From the cell containing the given text, extract its center point as [x, y] coordinate. 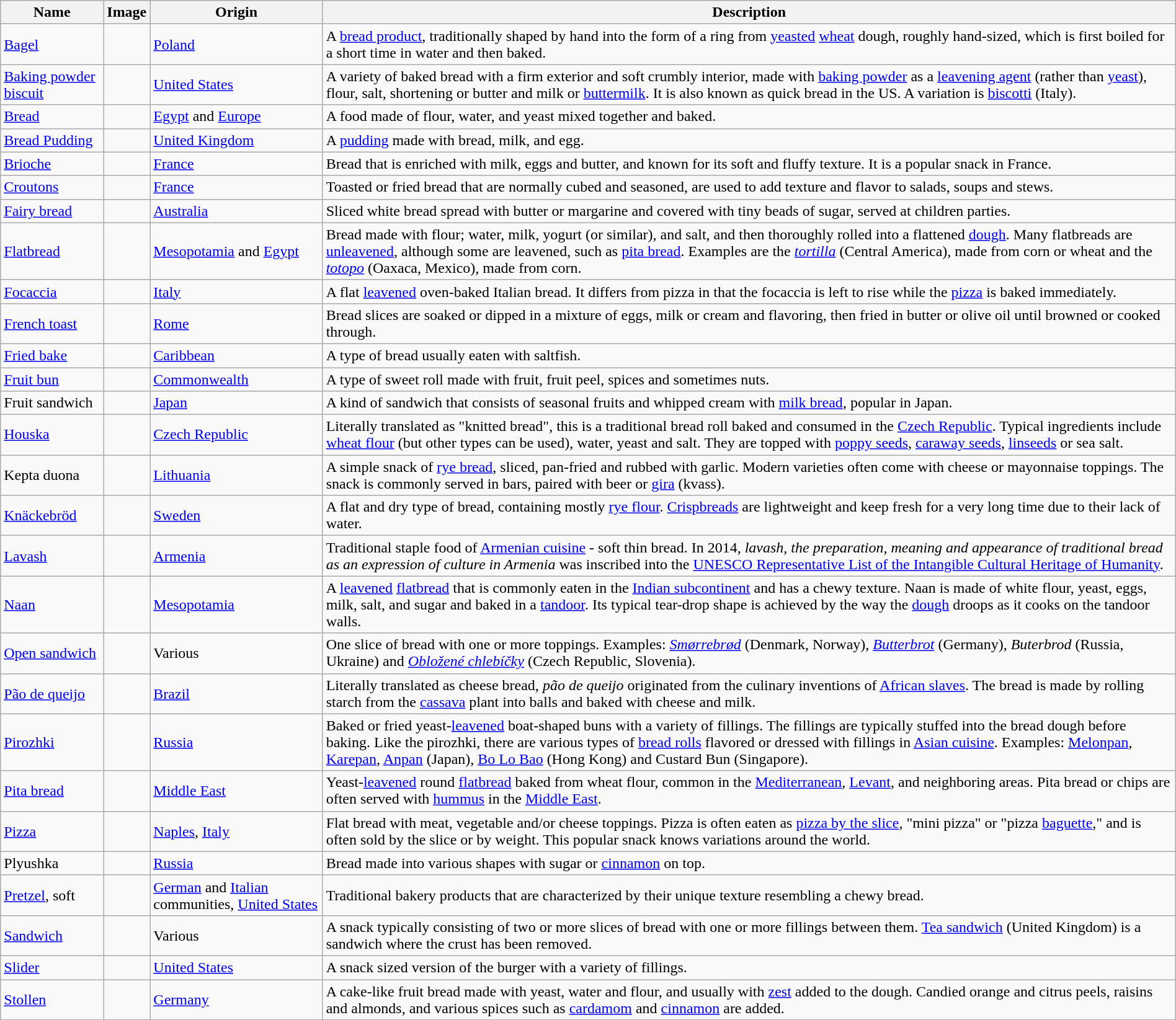
Fairy bread [52, 211]
Rome [236, 324]
Baking powder biscuit [52, 84]
Germany [236, 1000]
Bread that is enriched with milk, eggs and butter, and known for its soft and fluffy texture. It is a popular snack in France. [749, 164]
Poland [236, 45]
A pudding made with bread, milk, and egg. [749, 140]
Czech Republic [236, 435]
Australia [236, 211]
A flat leavened oven-baked Italian bread. It differs from pizza in that the focaccia is left to rise while the pizza is baked immediately. [749, 291]
Knäckebröd [52, 516]
Pretzel, soft [52, 895]
Naples, Italy [236, 831]
Bagel [52, 45]
Description [749, 12]
Sandwich [52, 935]
Stollen [52, 1000]
Mesopotamia and Egypt [236, 251]
Lithuania [236, 475]
Open sandwich [52, 654]
Naan [52, 605]
Brazil [236, 693]
Italy [236, 291]
Armenia [236, 556]
Middle East [236, 791]
French toast [52, 324]
A type of sweet roll made with fruit, fruit peel, spices and sometimes nuts. [749, 379]
Fruit bun [52, 379]
German and Italian communities, United States [236, 895]
Japan [236, 403]
Commonwealth [236, 379]
Bread Pudding [52, 140]
Croutons [52, 187]
Pirozhki [52, 742]
Plyushka [52, 863]
A type of bread usually eaten with saltfish. [749, 355]
Focaccia [52, 291]
United Kingdom [236, 140]
Caribbean [236, 355]
Kepta duona [52, 475]
A snack sized version of the burger with a variety of fillings. [749, 967]
Name [52, 12]
Image [127, 12]
Brioche [52, 164]
Flatbread [52, 251]
Traditional bakery products that are characterized by their unique texture resembling a chewy bread. [749, 895]
Sliced white bread spread with butter or margarine and covered with tiny beads of sugar, served at children parties. [749, 211]
Toasted or fried bread that are normally cubed and seasoned, are used to add texture and flavor to salads, soups and stews. [749, 187]
Origin [236, 12]
Sweden [236, 516]
Pita bread [52, 791]
Slider [52, 967]
Egypt and Europe [236, 117]
Pão de queijo [52, 693]
Fruit sandwich [52, 403]
A food made of flour, water, and yeast mixed together and baked. [749, 117]
Fried bake [52, 355]
Pizza [52, 831]
Lavash [52, 556]
Bread [52, 117]
Mesopotamia [236, 605]
Bread made into various shapes with sugar or cinnamon on top. [749, 863]
Houska [52, 435]
A kind of sandwich that consists of seasonal fruits and whipped cream with milk bread, popular in Japan. [749, 403]
